Capture the cell that displays the provided text and extract its [x, y] central coordinate. 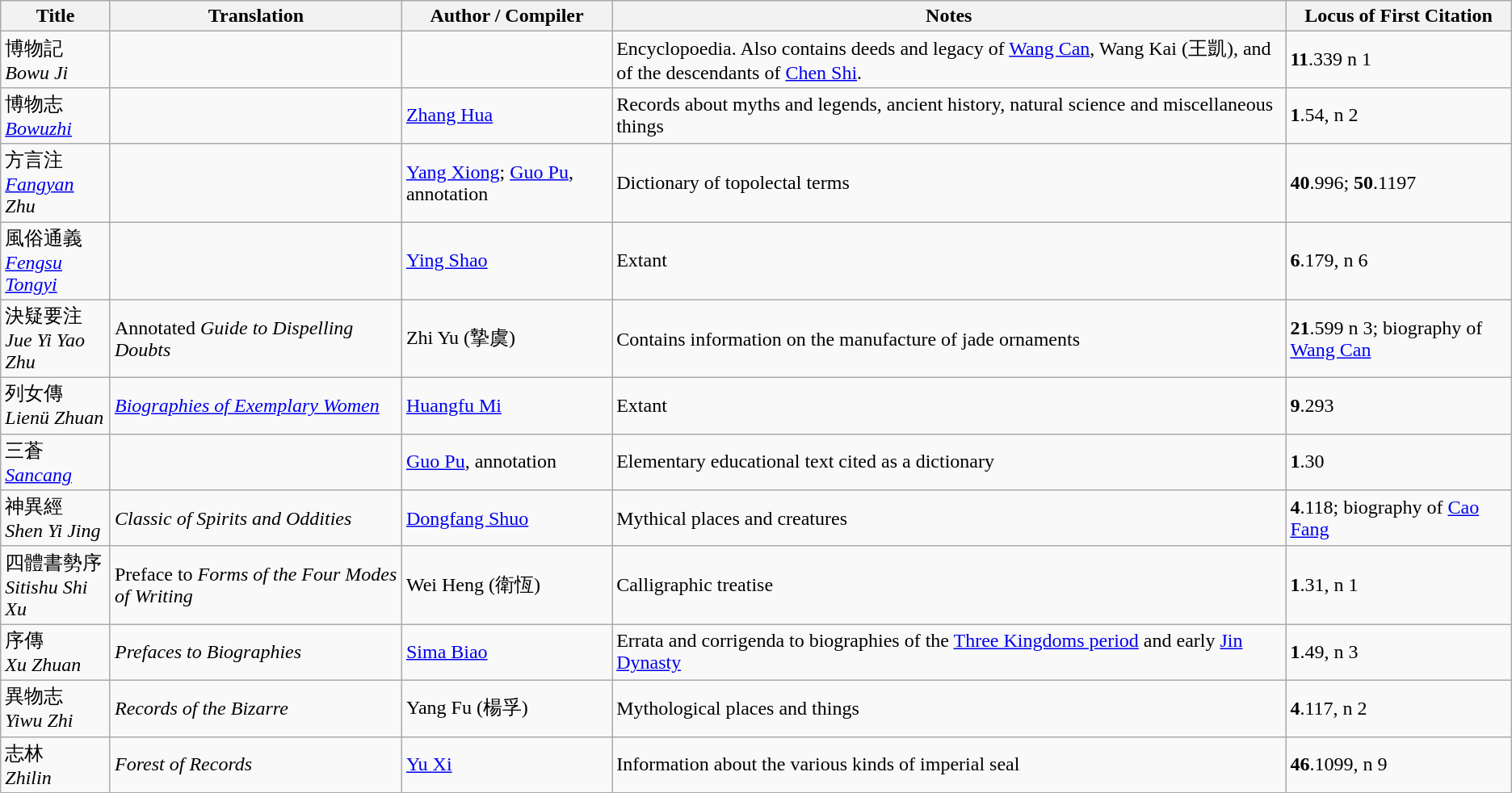
方言注 Fangyan Zhu [56, 183]
異物志 Yiwu Zhi [56, 708]
Wei Heng (衛恆) [506, 585]
Translation [255, 16]
4.118; biography of Cao Fang [1399, 518]
博物志 Bowuzhi [56, 115]
Dongfang Shuo [506, 518]
Calligraphic treatise [949, 585]
決疑要注 Jue Yi Yao Zhu [56, 339]
Preface to Forms of the Four Modes of Writing [255, 585]
Zhi Yu (摯虞) [506, 339]
Forest of Records [255, 765]
神異經 Shen Yi Jing [56, 518]
Locus of First Citation [1399, 16]
Yu Xi [506, 765]
1.54, n 2 [1399, 115]
Notes [949, 16]
Huangfu Mi [506, 406]
Prefaces to Biographies [255, 652]
Mythical places and creatures [949, 518]
4.117, n 2 [1399, 708]
Records of the Bizarre [255, 708]
21.599 n 3; biography of Wang Can [1399, 339]
1.30 [1399, 462]
列女傳 Lienü Zhuan [56, 406]
Annotated Guide to Dispelling Doubts [255, 339]
Classic of Spirits and Oddities [255, 518]
志林 Zhilin [56, 765]
Ying Shao [506, 260]
Encyclopoedia. Also contains deeds and legacy of Wang Can, Wang Kai (王凱), and of the descendants of Chen Shi. [949, 60]
Yang Xiong; Guo Pu, annotation [506, 183]
Yang Fu (楊孚) [506, 708]
Contains information on the manufacture of jade ornaments [949, 339]
四體書勢序 Sitishu Shi Xu [56, 585]
Biographies of Exemplary Women [255, 406]
博物記 Bowu Ji [56, 60]
1.31, n 1 [1399, 585]
Dictionary of topolectal terms [949, 183]
Zhang Hua [506, 115]
Elementary educational text cited as a dictionary [949, 462]
Records about myths and legends, ancient history, natural science and miscellaneous things [949, 115]
Information about the various kinds of imperial seal [949, 765]
40.996; 50.1197 [1399, 183]
Title [56, 16]
9.293 [1399, 406]
11.339 n 1 [1399, 60]
風俗通義 Fengsu Tongyi [56, 260]
Mythological places and things [949, 708]
6.179, n 6 [1399, 260]
Guo Pu, annotation [506, 462]
序傳 Xu Zhuan [56, 652]
三蒼 Sancang [56, 462]
1.49, n 3 [1399, 652]
Errata and corrigenda to biographies of the Three Kingdoms period and early Jin Dynasty [949, 652]
46.1099, n 9 [1399, 765]
Author / Compiler [506, 16]
Sima Biao [506, 652]
